Provide the [x, y] coordinate of the cell's center where the given text is located.  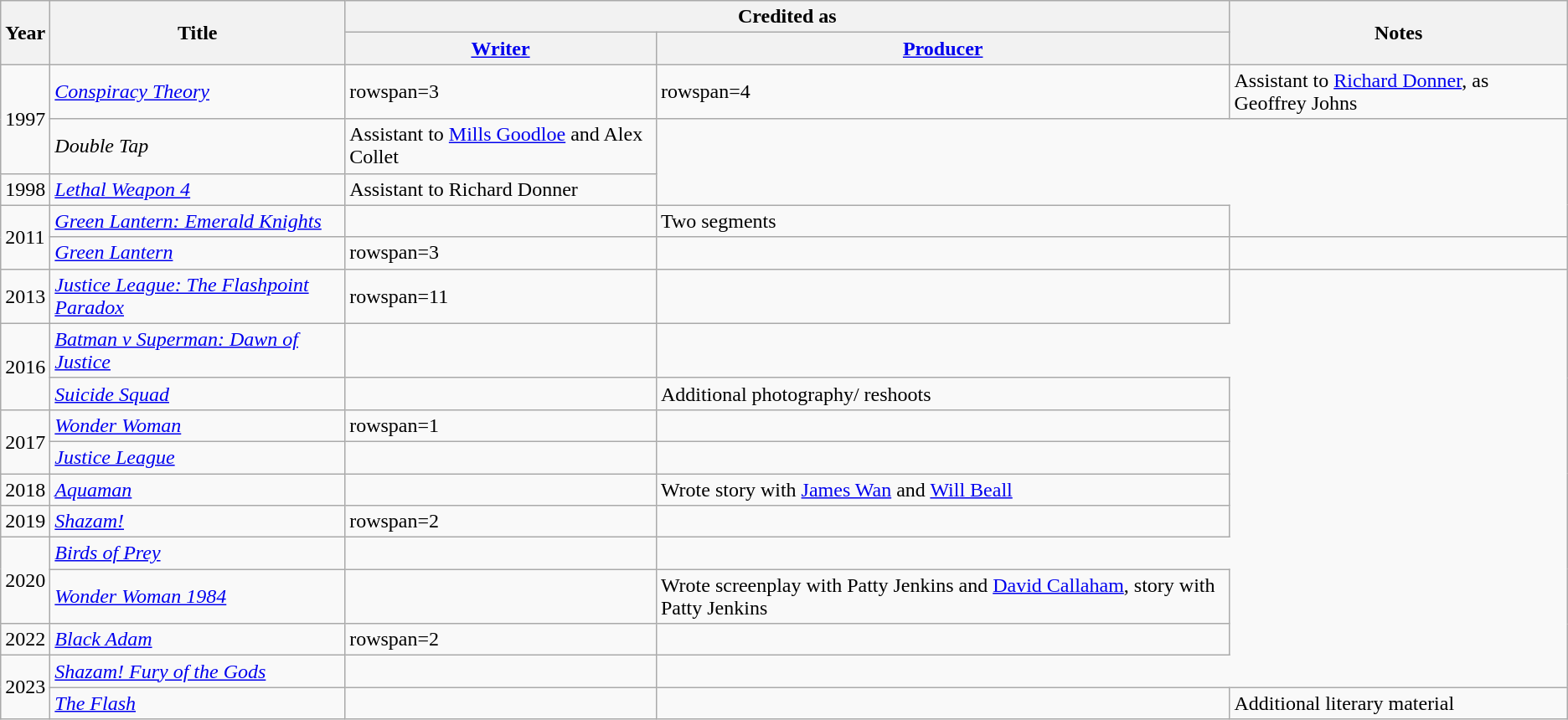
Suicide Squad [198, 393]
Shazam! [198, 522]
Additional literary material [1399, 703]
Shazam! Fury of the Gods [198, 671]
2011 [25, 237]
rowspan=1 [501, 425]
Wrote story with James Wan and Will Beall [943, 490]
2018 [25, 490]
Title [198, 33]
2017 [25, 441]
The Flash [198, 703]
2019 [25, 522]
Double Tap [198, 146]
Birds of Prey [198, 553]
Additional photography/ reshoots [943, 393]
Justice League: The Flashpoint Paradox [198, 296]
rowspan=11 [501, 296]
rowspan=4 [943, 92]
1997 [25, 119]
Batman v Superman: Dawn of Justice [198, 350]
2022 [25, 640]
Assistant to Richard Donner, as Geoffrey Johns [1399, 92]
Credited as [787, 17]
Wonder Woman [198, 425]
Black Adam [198, 640]
2020 [25, 581]
Aquaman [198, 490]
Notes [1399, 33]
Wonder Woman 1984 [198, 596]
Justice League [198, 457]
1998 [25, 189]
Wrote screenplay with Patty Jenkins and David Callaham, story with Patty Jenkins [943, 596]
Green Lantern [198, 253]
2013 [25, 296]
Writer [501, 49]
Two segments [943, 221]
Conspiracy Theory [198, 92]
Green Lantern: Emerald Knights [198, 221]
Assistant to Richard Donner [501, 189]
2016 [25, 367]
Year [25, 33]
Producer [943, 49]
Lethal Weapon 4 [198, 189]
2023 [25, 687]
Assistant to Mills Goodloe and Alex Collet [501, 146]
